Pinpoint the cell where the given text exists, returning its (X, Y) midpoint coordinate. 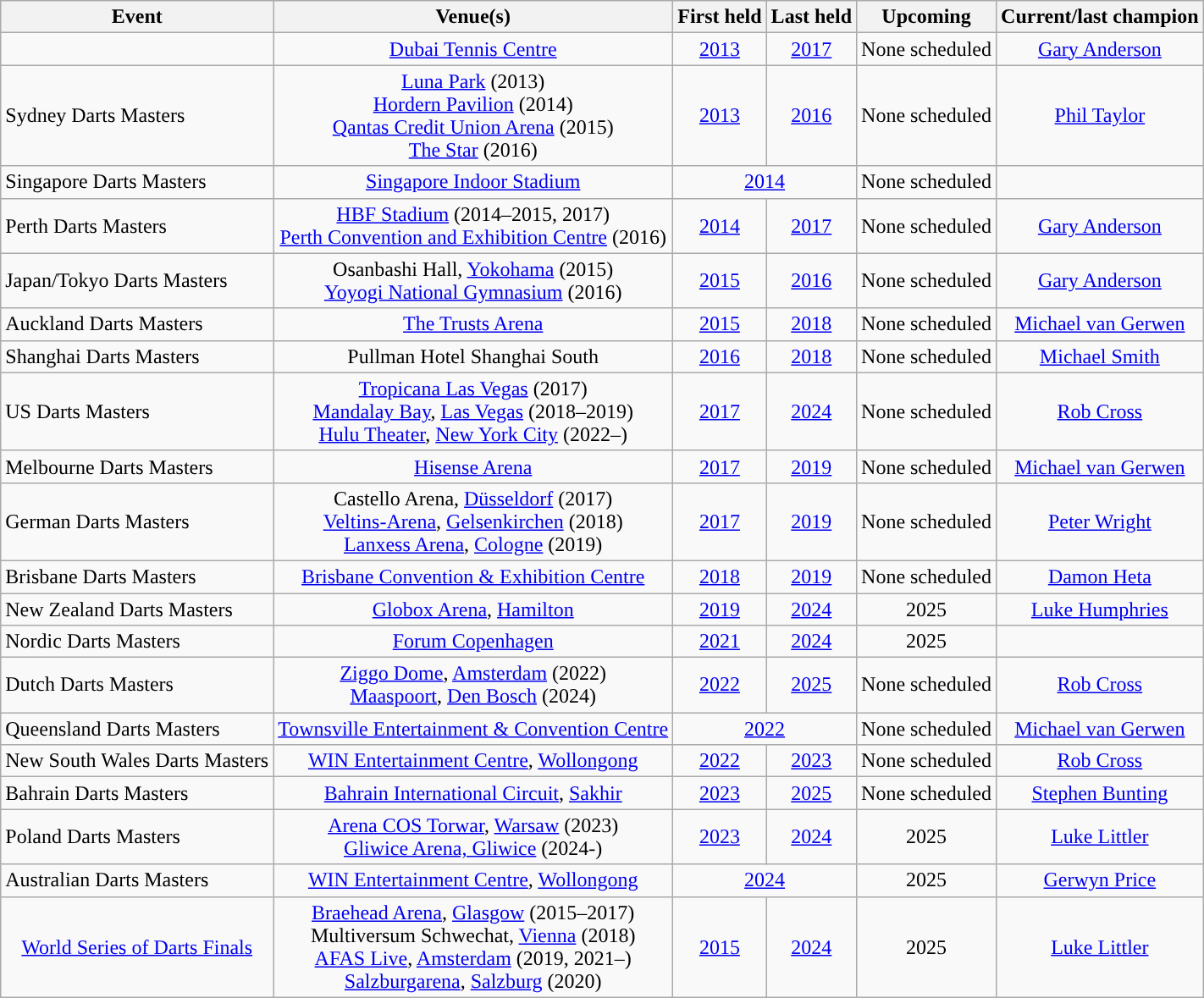
Forum Copenhagen (473, 642)
Peter Wright (1101, 521)
Poland Darts Masters (137, 836)
Perth Darts Masters (137, 225)
Pullman Hotel Shanghai South (473, 356)
HBF Stadium (2014–2015, 2017) Perth Convention and Exhibition Centre (2016) (473, 225)
Melbourne Darts Masters (137, 466)
Singapore Indoor Stadium (473, 182)
Current/last champion (1101, 17)
Phil Taylor (1101, 115)
New South Wales Darts Masters (137, 761)
Sydney Darts Masters (137, 115)
German Darts Masters (137, 521)
Bahrain Darts Masters (137, 793)
Dutch Darts Masters (137, 686)
Hisense Arena (473, 466)
Auckland Darts Masters (137, 324)
Singapore Darts Masters (137, 182)
World Series of Darts Finals (137, 946)
Bahrain International Circuit, Sakhir (473, 793)
Brisbane Darts Masters (137, 576)
Event (137, 17)
Luke Humphries (1101, 609)
Townsville Entertainment & Convention Centre (473, 729)
Australian Darts Masters (137, 880)
The Trusts Arena (473, 324)
Gerwyn Price (1101, 880)
Stephen Bunting (1101, 793)
Brisbane Convention & Exhibition Centre (473, 576)
Ziggo Dome, Amsterdam (2022)Maaspoort, Den Bosch (2024) (473, 686)
Shanghai Darts Masters (137, 356)
Globox Arena, Hamilton (473, 609)
Queensland Darts Masters (137, 729)
Michael Smith (1101, 356)
Osanbashi Hall, Yokohama (2015)Yoyogi National Gymnasium (2016) (473, 281)
Japan/Tokyo Darts Masters (137, 281)
New Zealand Darts Masters (137, 609)
First held (720, 17)
Nordic Darts Masters (137, 642)
Damon Heta (1101, 576)
Braehead Arena, Glasgow (2015–2017)Multiversum Schwechat, Vienna (2018)AFAS Live, Amsterdam (2019, 2021–)Salzburgarena, Salzburg (2020) (473, 946)
Tropicana Las Vegas (2017)Mandalay Bay, Las Vegas (2018–2019)Hulu Theater, New York City (2022–) (473, 411)
Arena COS Torwar, Warsaw (2023)Gliwice Arena, Gliwice (2024-) (473, 836)
Dubai Tennis Centre (473, 49)
Venue(s) (473, 17)
Castello Arena, Düsseldorf (2017)Veltins-Arena, Gelsenkirchen (2018)Lanxess Arena, Cologne (2019) (473, 521)
Luna Park (2013)Hordern Pavilion (2014)Qantas Credit Union Arena (2015)The Star (2016) (473, 115)
Last held (811, 17)
US Darts Masters (137, 411)
Upcoming (926, 17)
2021 (720, 642)
